Output the (x, y) coordinate of the center of the cell containing the given text.  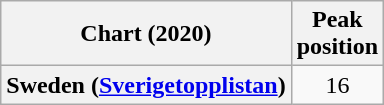
Chart (2020) (146, 34)
Peakposition (337, 34)
Sweden (Sverigetopplistan) (146, 85)
16 (337, 85)
